From the cell containing the given text, extract its center point as (X, Y) coordinate. 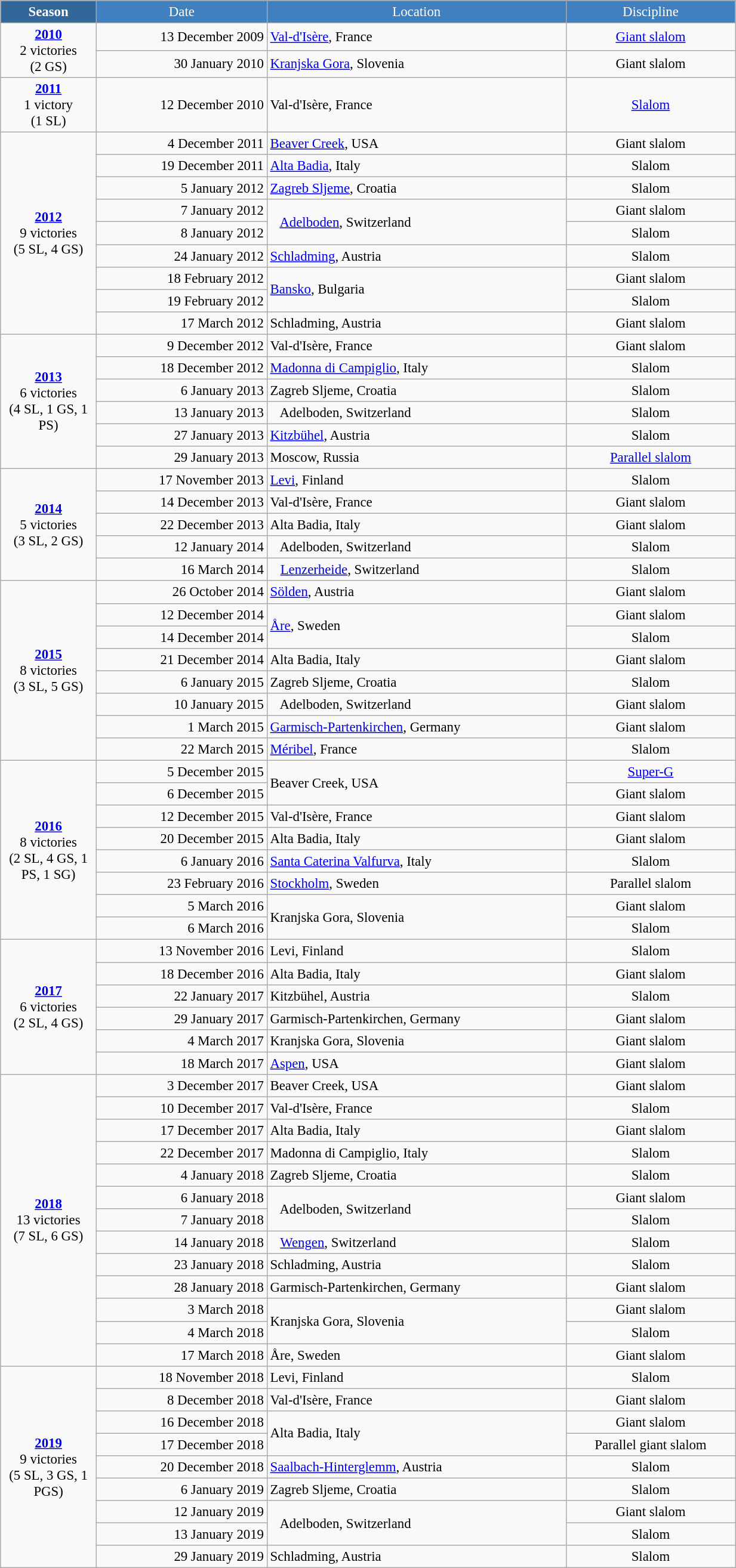
6 January 2019 (181, 1489)
22 December 2017 (181, 1153)
4 December 2011 (181, 144)
14 January 2018 (181, 1243)
Moscow, Russia (417, 458)
13 January 2013 (181, 413)
10 December 2017 (181, 1108)
10 January 2015 (181, 705)
4 March 2018 (181, 1332)
22 March 2015 (181, 749)
6 December 2015 (181, 794)
4 January 2018 (181, 1175)
18 November 2018 (181, 1377)
30 January 2010 (181, 64)
12 December 2014 (181, 615)
14 December 2014 (181, 637)
2015 8 victories (3 SL, 5 GS) (49, 671)
2010 2 victories (2 GS) (49, 51)
Stockholm, Sweden (417, 884)
Méribel, France (417, 749)
7 January 2012 (181, 211)
18 December 2016 (181, 974)
Parallel giant slalom (651, 1444)
29 January 2013 (181, 458)
21 December 2014 (181, 659)
6 January 2016 (181, 862)
2014 5 victories (3 SL, 2 GS) (49, 525)
17 December 2017 (181, 1131)
Sölden, Austria (417, 592)
6 January 2015 (181, 682)
17 March 2018 (181, 1355)
3 March 2018 (181, 1310)
Super-G (651, 771)
17 December 2018 (181, 1444)
Aspen, USA (417, 1063)
19 December 2011 (181, 166)
2017 6 victories (2 SL, 4 GS) (49, 1007)
13 December 2009 (181, 37)
Wengen, Switzerland (417, 1243)
13 January 2019 (181, 1535)
16 December 2018 (181, 1422)
1 March 2015 (181, 727)
23 February 2016 (181, 884)
2016 8 victories (2 SL, 4 GS, 1 PS, 1 SG) (49, 850)
12 December 2010 (181, 105)
Location (417, 12)
8 January 2012 (181, 233)
12 January 2014 (181, 547)
24 January 2012 (181, 256)
2018 13 victories (7 SL, 6 GS) (49, 1221)
9 December 2012 (181, 345)
Lenzerheide, Switzerland (417, 570)
29 January 2017 (181, 1018)
4 March 2017 (181, 1041)
27 January 2013 (181, 435)
6 January 2018 (181, 1198)
29 January 2019 (181, 1557)
Bansko, Bulgaria (417, 289)
3 December 2017 (181, 1086)
22 December 2013 (181, 525)
20 December 2018 (181, 1467)
2013 6 victories (4 SL, 1 GS, 1 PS) (49, 402)
18 February 2012 (181, 278)
Date (181, 12)
5 March 2016 (181, 906)
5 January 2012 (181, 189)
12 December 2015 (181, 817)
17 November 2013 (181, 480)
23 January 2018 (181, 1265)
16 March 2014 (181, 570)
22 January 2017 (181, 996)
5 December 2015 (181, 771)
13 November 2016 (181, 951)
17 March 2012 (181, 323)
7 January 2018 (181, 1220)
20 December 2015 (181, 839)
2012 9 victories (5 SL, 4 GS) (49, 233)
2019 9 victories (5 SL, 3 GS, 1 PGS) (49, 1467)
19 February 2012 (181, 301)
Saalbach-Hinterglemm, Austria (417, 1467)
28 January 2018 (181, 1288)
26 October 2014 (181, 592)
Santa Caterina Valfurva, Italy (417, 862)
Discipline (651, 12)
2011 1 victory (1 SL) (49, 105)
18 March 2017 (181, 1063)
12 January 2019 (181, 1512)
Season (49, 12)
6 January 2013 (181, 390)
18 December 2012 (181, 368)
14 December 2013 (181, 502)
6 March 2016 (181, 929)
8 December 2018 (181, 1400)
